Search for the cell housing the specified text and yield its [X, Y] center coordinate. 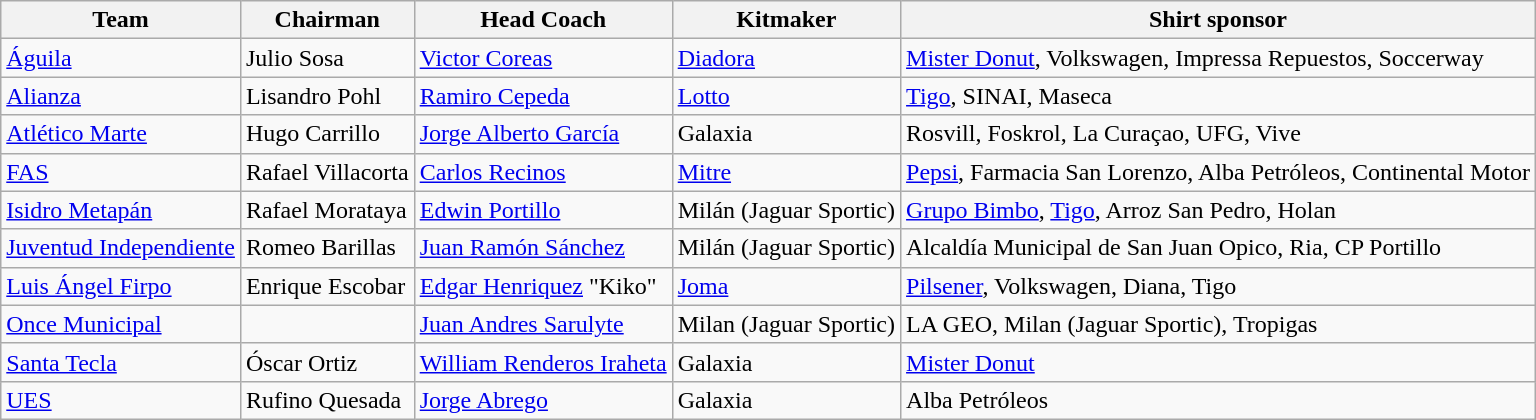
William Renderos Iraheta [543, 362]
Lotto [786, 96]
Águila [121, 58]
Mister Donut [1218, 362]
Óscar Ortiz [327, 362]
Carlos Recinos [543, 172]
Lisandro Pohl [327, 96]
Jorge Alberto García [543, 134]
Shirt sponsor [1218, 20]
Julio Sosa [327, 58]
Atlético Marte [121, 134]
Grupo Bimbo, Tigo, Arroz San Pedro, Holan [1218, 210]
Mitre [786, 172]
FAS [121, 172]
Juventud Independiente [121, 248]
Rafael Villacorta [327, 172]
Isidro Metapán [121, 210]
Rufino Quesada [327, 400]
Romeo Barillas [327, 248]
Ramiro Cepeda [543, 96]
Joma [786, 286]
Chairman [327, 20]
LA GEO, Milan (Jaguar Sportic), Tropigas [1218, 324]
Rafael Morataya [327, 210]
Alba Petróleos [1218, 400]
Victor Coreas [543, 58]
Pilsener, Volkswagen, Diana, Tigo [1218, 286]
Mister Donut, Volkswagen, Impressa Repuestos, Soccerway [1218, 58]
Milan (Jaguar Sportic) [786, 324]
UES [121, 400]
Pepsi, Farmacia San Lorenzo, Alba Petróleos, Continental Motor [1218, 172]
Kitmaker [786, 20]
Juan Ramón Sánchez [543, 248]
Edgar Henriquez "Kiko" [543, 286]
Edwin Portillo [543, 210]
Once Municipal [121, 324]
Alcaldía Municipal de San Juan Opico, Ria, CP Portillo [1218, 248]
Rosvill, Foskrol, La Curaçao, UFG, Vive [1218, 134]
Team [121, 20]
Hugo Carrillo [327, 134]
Head Coach [543, 20]
Tigo, SINAI, Maseca [1218, 96]
Enrique Escobar [327, 286]
Alianza [121, 96]
Juan Andres Sarulyte [543, 324]
Jorge Abrego [543, 400]
Luis Ángel Firpo [121, 286]
Diadora [786, 58]
Santa Tecla [121, 362]
